Return [X, Y] of the center of cell containing provided text 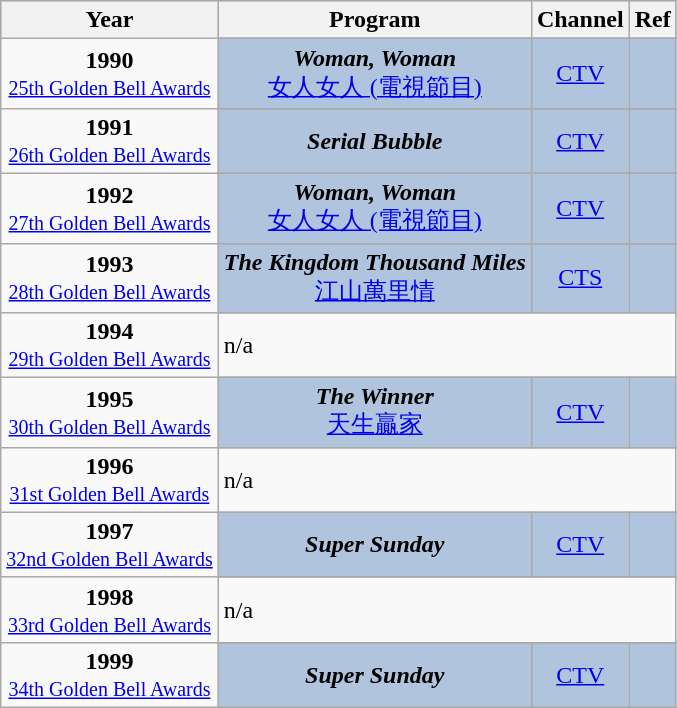
1990 25th Golden Bell Awards [110, 74]
1998 33rd Golden Bell Awards [110, 610]
The Kingdom Thousand Miles江山萬里情 [374, 278]
1994 29th Golden Bell Awards [110, 346]
1996 31st Golden Bell Awards [110, 480]
Channel [580, 20]
Ref [652, 20]
Year [110, 20]
1997 32nd Golden Bell Awards [110, 544]
The Winner 天生贏家 [374, 413]
1993 28th Golden Bell Awards [110, 278]
CTS [580, 278]
1992 27th Golden Bell Awards [110, 208]
Program [374, 20]
1991 26th Golden Bell Awards [110, 140]
1995 30th Golden Bell Awards [110, 413]
1999 34th Golden Bell Awards [110, 674]
Serial Bubble [374, 140]
